Return [X, Y] of the center of cell containing provided text 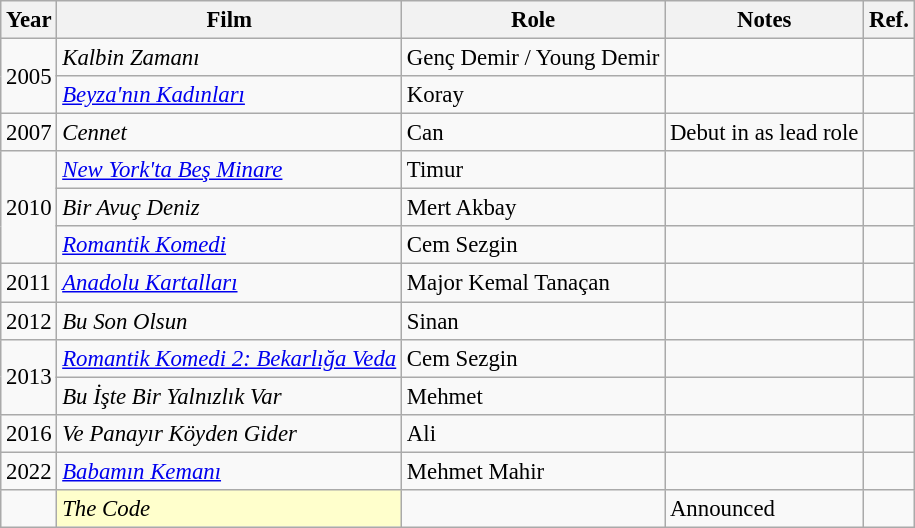
The Code [230, 509]
Mehmet [534, 396]
Role [534, 20]
Ali [534, 433]
Ref. [889, 20]
Year [29, 20]
New York'ta Beş Minare [230, 170]
2007 [29, 133]
Babamın Kemanı [230, 471]
Bir Avuç Deniz [230, 208]
Major Kemal Tanaçan [534, 283]
Genç Demir / Young Demir [534, 58]
2005 [29, 76]
Ve Panayır Köyden Gider [230, 433]
Mehmet Mahir [534, 471]
Romantik Komedi [230, 245]
Romantik Komedi 2: Bekarlığa Veda [230, 358]
2012 [29, 321]
Can [534, 133]
Notes [764, 20]
2013 [29, 376]
Film [230, 20]
Bu Son Olsun [230, 321]
Announced [764, 509]
Timur [534, 170]
Beyza'nın Kadınları [230, 95]
Bu İşte Bir Yalnızlık Var [230, 396]
2011 [29, 283]
Kalbin Zamanı [230, 58]
Sinan [534, 321]
2016 [29, 433]
2010 [29, 208]
Cennet [230, 133]
Debut in as lead role [764, 133]
2022 [29, 471]
Koray [534, 95]
Mert Akbay [534, 208]
Anadolu Kartalları [230, 283]
